Scan for the cell matching the given text and deliver its [X, Y] coordinate at center. 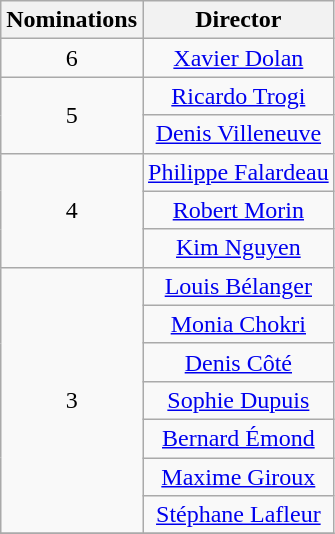
Sophie Dupuis [238, 400]
Bernard Émond [238, 438]
Stéphane Lafleur [238, 515]
Philippe Falardeau [238, 172]
Nominations [72, 20]
6 [72, 58]
Monia Chokri [238, 324]
Denis Côté [238, 362]
4 [72, 210]
Director [238, 20]
Maxime Giroux [238, 477]
Louis Bélanger [238, 286]
Robert Morin [238, 210]
5 [72, 115]
Xavier Dolan [238, 58]
3 [72, 400]
Kim Nguyen [238, 248]
Denis Villeneuve [238, 134]
Ricardo Trogi [238, 96]
